Return the (x, y) coordinate for the center point of the cell that contains the specified text.  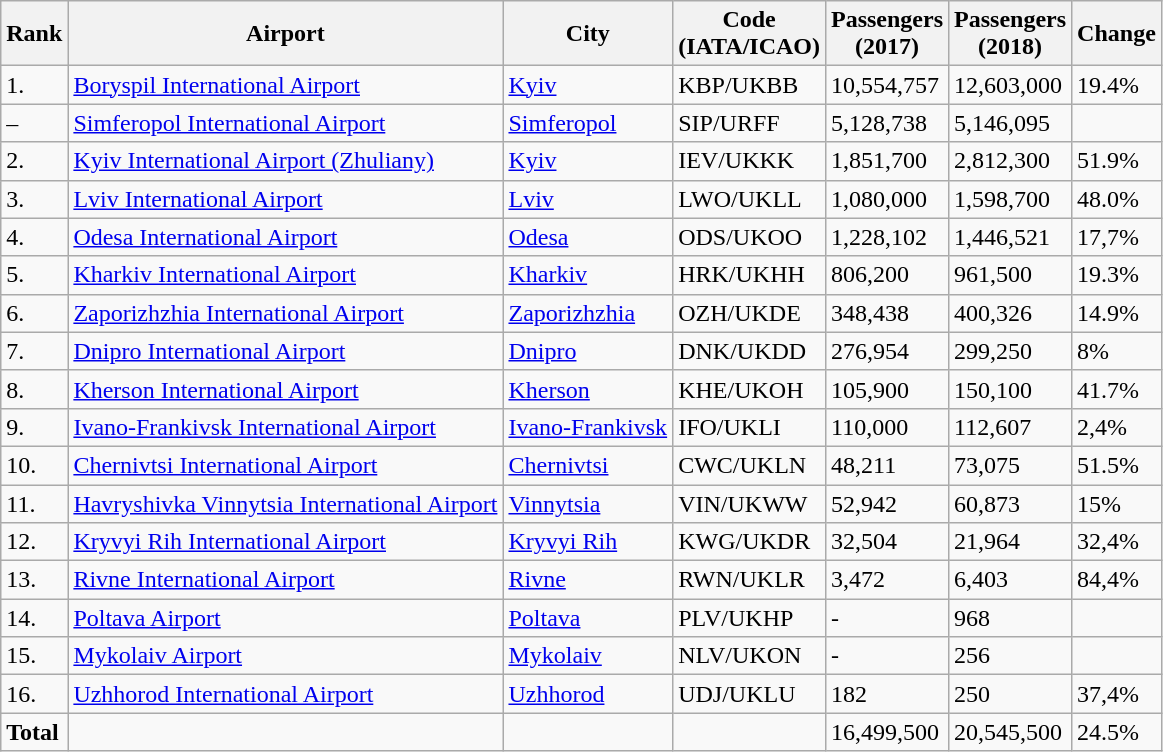
3,472 (886, 580)
Ivano-Frankivsk (588, 427)
5,128,738 (886, 123)
Vinnytsia (588, 503)
Change (1117, 34)
Simferopol (588, 123)
110,000 (886, 427)
City (588, 34)
1,228,102 (886, 237)
Rivne International Airport (286, 580)
Kherson International Airport (286, 389)
15. (34, 656)
250 (1010, 694)
299,250 (1010, 351)
48,211 (886, 465)
1. (34, 85)
Dnipro (588, 351)
Chernivtsi (588, 465)
OZH/UKDE (750, 313)
9. (34, 427)
Boryspil International Airport (286, 85)
Rank (34, 34)
2,4% (1117, 427)
– (34, 123)
15% (1117, 503)
11. (34, 503)
348,438 (886, 313)
52,942 (886, 503)
KHE/UKOH (750, 389)
256 (1010, 656)
51.5% (1117, 465)
Uzhhorod (588, 694)
6. (34, 313)
150,100 (1010, 389)
968 (1010, 618)
806,200 (886, 275)
Mykolaiv Airport (286, 656)
VIN/UKWW (750, 503)
Rivne (588, 580)
ODS/UKOO (750, 237)
Havryshivka Vinnytsia International Airport (286, 503)
16. (34, 694)
Simferopol International Airport (286, 123)
NLV/UKON (750, 656)
Total (34, 732)
41.7% (1117, 389)
2,812,300 (1010, 161)
Poltava (588, 618)
Kryvyi Rih (588, 542)
73,075 (1010, 465)
1,598,700 (1010, 199)
Zaporizhzhia (588, 313)
Kharkiv International Airport (286, 275)
PLV/UKHP (750, 618)
112,607 (1010, 427)
Odesa (588, 237)
13. (34, 580)
Zaporizhzhia International Airport (286, 313)
182 (886, 694)
LWO/UKLL (750, 199)
KBP/UKBB (750, 85)
19.3% (1117, 275)
Passengers (2017) (886, 34)
Poltava Airport (286, 618)
8. (34, 389)
Kharkiv (588, 275)
24.5% (1117, 732)
60,873 (1010, 503)
1,851,700 (886, 161)
Chernivtsi International Airport (286, 465)
32,504 (886, 542)
Kyiv International Airport (Zhuliany) (286, 161)
3. (34, 199)
Code(IATA/ICAO) (750, 34)
276,954 (886, 351)
Ivano-Frankivsk International Airport (286, 427)
16,499,500 (886, 732)
12,603,000 (1010, 85)
Uzhhorod International Airport (286, 694)
21,964 (1010, 542)
961,500 (1010, 275)
CWC/UKLN (750, 465)
19.4% (1117, 85)
400,326 (1010, 313)
14. (34, 618)
1,446,521 (1010, 237)
37,4% (1117, 694)
20,545,500 (1010, 732)
10,554,757 (886, 85)
32,4% (1117, 542)
Airport (286, 34)
17,7% (1117, 237)
5,146,095 (1010, 123)
DNK/UKDD (750, 351)
10. (34, 465)
105,900 (886, 389)
RWN/UKLR (750, 580)
5. (34, 275)
SIP/URFF (750, 123)
Mykolaiv (588, 656)
12. (34, 542)
1,080,000 (886, 199)
IEV/UKKK (750, 161)
Kherson (588, 389)
Passengers (2018) (1010, 34)
4. (34, 237)
48.0% (1117, 199)
84,4% (1117, 580)
2. (34, 161)
Lviv (588, 199)
6,403 (1010, 580)
Kryvyi Rih International Airport (286, 542)
51.9% (1117, 161)
7. (34, 351)
Lviv International Airport (286, 199)
IFO/UKLI (750, 427)
Odesa International Airport (286, 237)
Dnipro International Airport (286, 351)
KWG/UKDR (750, 542)
HRK/UKHH (750, 275)
UDJ/UKLU (750, 694)
8% (1117, 351)
14.9% (1117, 313)
